Search for the cell housing the specified text and yield its (X, Y) center coordinate. 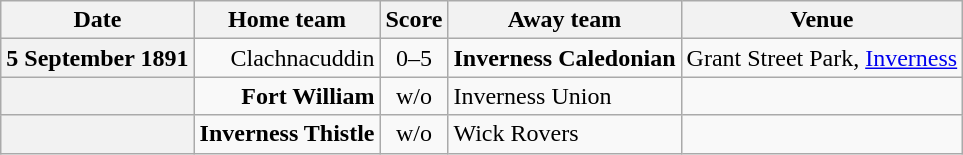
Inverness Caledonian (564, 58)
5 September 1891 (98, 58)
Wick Rovers (564, 134)
Date (98, 20)
Venue (822, 20)
Inverness Thistle (287, 134)
Fort William (287, 96)
Score (414, 20)
Grant Street Park, Inverness (822, 58)
0–5 (414, 58)
Inverness Union (564, 96)
Clachnacuddin (287, 58)
Home team (287, 20)
Away team (564, 20)
